Search for the cell housing the specified text and yield its [X, Y] center coordinate. 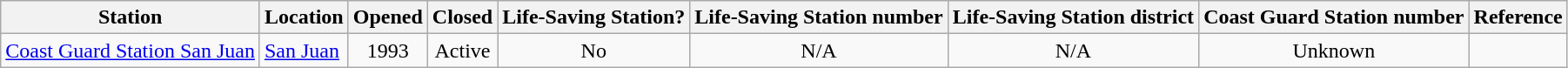
San Juan [304, 51]
Reference [1518, 17]
Coast Guard Station San Juan [131, 51]
Closed [462, 17]
No [593, 51]
Life-Saving Station district [1073, 17]
Unknown [1334, 51]
Location [304, 17]
Life-Saving Station? [593, 17]
1993 [388, 51]
Station [131, 17]
Life-Saving Station number [819, 17]
Opened [388, 17]
Active [462, 51]
Coast Guard Station number [1334, 17]
